Scan for the cell matching the given text and deliver its [X, Y] coordinate at center. 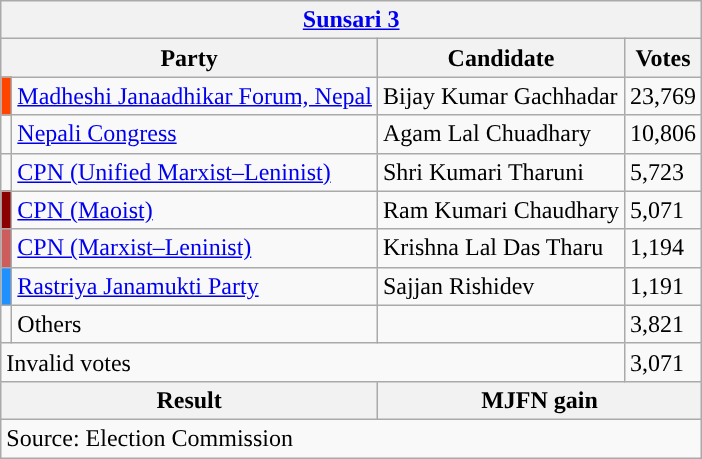
Bijay Kumar Gachhadar [500, 96]
Agam Lal Chuadhary [500, 134]
Krishna Lal Das Tharu [500, 248]
Shri Kumari Tharuni [500, 172]
1,191 [662, 286]
3,821 [662, 324]
3,071 [662, 362]
Nepali Congress [195, 134]
CPN (Maoist) [195, 210]
Ram Kumari Chaudhary [500, 210]
5,723 [662, 172]
Source: Election Commission [352, 438]
Sunsari 3 [352, 20]
Party [190, 58]
Madheshi Janaadhikar Forum, Nepal [195, 96]
1,194 [662, 248]
10,806 [662, 134]
Candidate [500, 58]
CPN (Unified Marxist–Leninist) [195, 172]
Rastriya Janamukti Party [195, 286]
Result [190, 400]
Votes [662, 58]
CPN (Marxist–Leninist) [195, 248]
Sajjan Rishidev [500, 286]
5,071 [662, 210]
23,769 [662, 96]
MJFN gain [539, 400]
Others [195, 324]
Invalid votes [313, 362]
